Determine the (X, Y) coordinate at the center of the cell enclosing the given text.  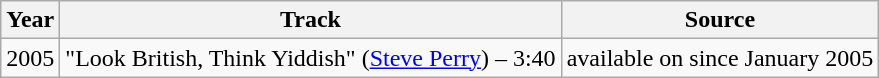
Track (310, 20)
2005 (30, 58)
"Look British, Think Yiddish" (Steve Perry) – 3:40 (310, 58)
Source (720, 20)
available on since January 2005 (720, 58)
Year (30, 20)
